Output the [x, y] coordinate of the center of the cell containing the given text.  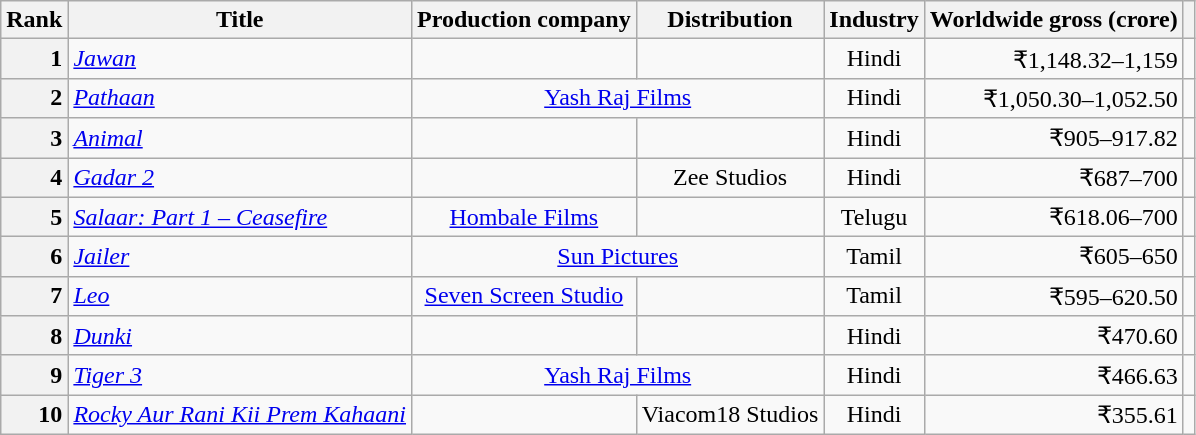
₹355.61 [1054, 415]
Sun Pictures [618, 257]
Production company [524, 20]
2 [34, 98]
₹618.06–700 [1054, 217]
Rocky Aur Rani Kii Prem Kahaani [240, 415]
9 [34, 375]
8 [34, 336]
Worldwide gross (crore) [1054, 20]
Industry [874, 20]
₹470.60 [1054, 336]
Telugu [874, 217]
₹466.63 [1054, 375]
Gadar 2 [240, 178]
10 [34, 415]
Viacom18 Studios [730, 415]
4 [34, 178]
Pathaan [240, 98]
Salaar: Part 1 – Ceasefire [240, 217]
Title [240, 20]
₹1,050.30–1,052.50 [1054, 98]
1 [34, 59]
Jailer [240, 257]
Tiger 3 [240, 375]
Animal [240, 138]
₹905–917.82 [1054, 138]
Seven Screen Studio [524, 296]
Jawan [240, 59]
₹595–620.50 [1054, 296]
Dunki [240, 336]
Zee Studios [730, 178]
Distribution [730, 20]
Hombale Films [524, 217]
₹605–650 [1054, 257]
5 [34, 217]
Leo [240, 296]
₹687–700 [1054, 178]
6 [34, 257]
₹1,148.32–1,159 [1054, 59]
7 [34, 296]
Rank [34, 20]
3 [34, 138]
